Scan for the cell matching the given text and deliver its (X, Y) coordinate at center. 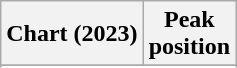
Chart (2023) (72, 34)
Peakposition (189, 34)
